Output the (x, y) coordinate of the center of the cell containing the given text.  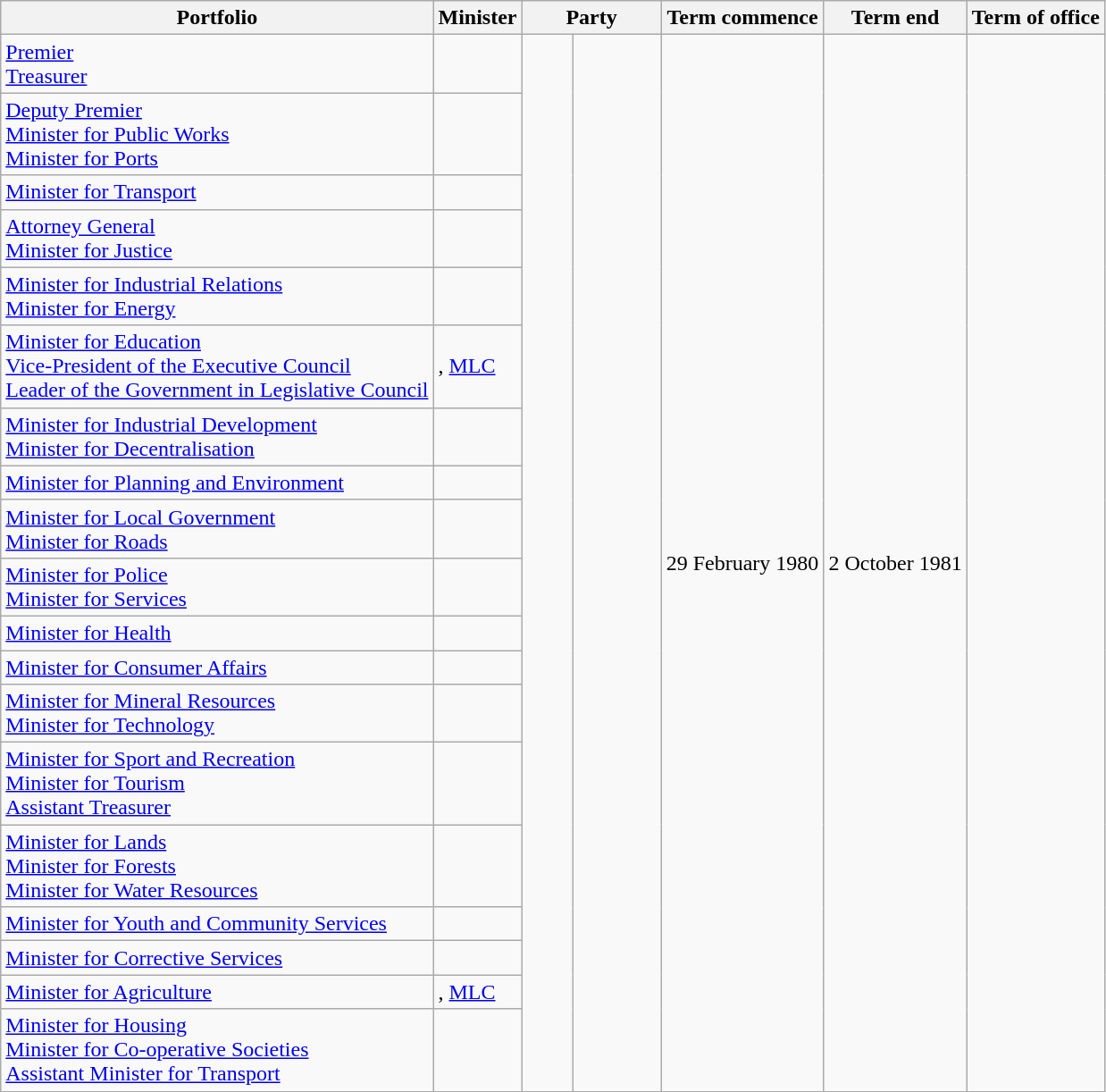
Minister for HousingMinister for Co-operative SocietiesAssistant Minister for Transport (217, 1050)
Minister (477, 18)
Minister for Corrective Services (217, 958)
Minister for Agriculture (217, 992)
Minister for Planning and Environment (217, 483)
29 February 1980 (742, 563)
Minister for Industrial RelationsMinister for Energy (217, 297)
PremierTreasurer (217, 64)
Minister for Mineral ResourcesMinister for Technology (217, 713)
Minister for Sport and RecreationMinister for TourismAssistant Treasurer (217, 784)
Minister for PoliceMinister for Services (217, 586)
Minister for Consumer Affairs (217, 668)
2 October 1981 (895, 563)
Party (591, 18)
Minister for Transport (217, 192)
Minister for Local GovernmentMinister for Roads (217, 529)
Deputy PremierMinister for Public WorksMinister for Ports (217, 134)
Minister for Youth and Community Services (217, 924)
Attorney GeneralMinister for Justice (217, 238)
Minister for Industrial DevelopmentMinister for Decentralisation (217, 436)
Portfolio (217, 18)
Term commence (742, 18)
Term of office (1035, 18)
Term end (895, 18)
Minister for LandsMinister for ForestsMinister for Water Resources (217, 866)
Minister for Health (217, 633)
Minister for EducationVice-President of the Executive CouncilLeader of the Government in Legislative Council (217, 366)
